Scan for the cell matching the given text and deliver its [X, Y] coordinate at center. 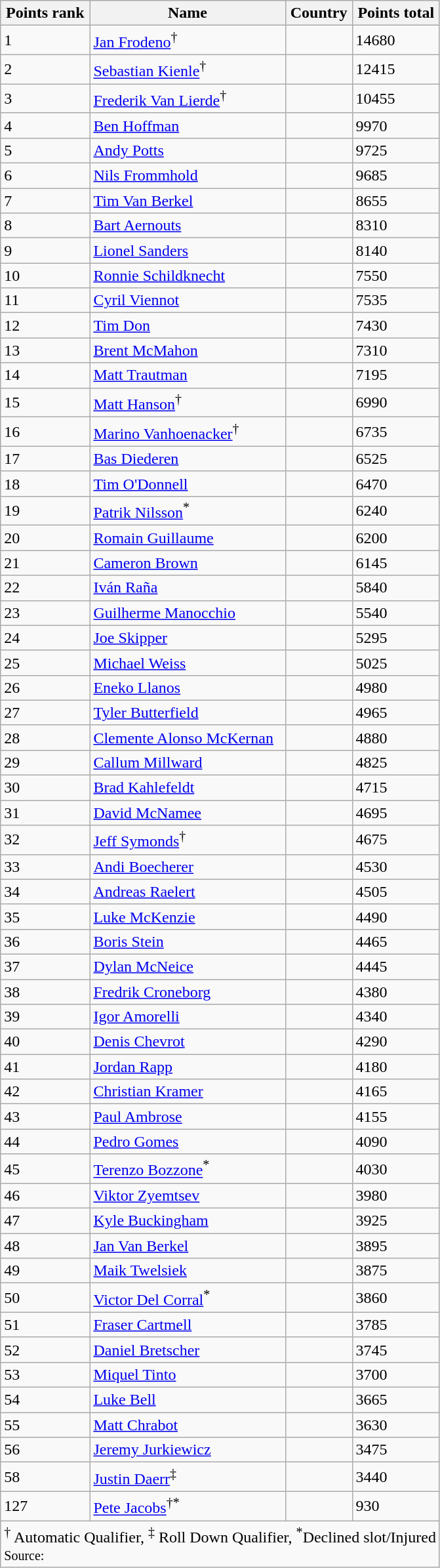
4 [45, 125]
28 [45, 737]
17 [45, 459]
7 [45, 201]
Nils Frommhold [188, 176]
Marino Vanhoenacker† [188, 432]
Tim Van Berkel [188, 201]
6990 [396, 403]
Andreas Raelert [188, 892]
5540 [396, 613]
4695 [396, 813]
4675 [396, 840]
Patrik Nilsson* [188, 510]
7550 [396, 276]
3875 [396, 1271]
Paul Ambrose [188, 1117]
Christian Kramer [188, 1092]
4490 [396, 917]
12415 [396, 70]
5 [45, 151]
15 [45, 403]
4530 [396, 867]
40 [45, 1042]
35 [45, 917]
Pedro Gomes [188, 1142]
Lionel Sanders [188, 251]
10455 [396, 98]
Ronnie Schildknecht [188, 276]
127 [45, 1506]
1 [45, 41]
Ben Hoffman [188, 125]
3980 [396, 1196]
Iván Raña [188, 588]
43 [45, 1117]
Daniel Bretscher [188, 1350]
Viktor Zyemtsev [188, 1196]
8140 [396, 251]
6525 [396, 459]
6735 [396, 432]
33 [45, 867]
48 [45, 1246]
4090 [396, 1142]
5295 [396, 638]
4965 [396, 712]
6 [45, 176]
4825 [396, 763]
45 [45, 1169]
6200 [396, 538]
6470 [396, 484]
4030 [396, 1169]
Matt Trautman [188, 375]
Kyle Buckingham [188, 1221]
Tyler Butterfield [188, 712]
† Automatic Qualifier, ‡ Roll Down Qualifier, *Declined slot/InjuredSource: [220, 1544]
Jeremy Jurkiewicz [188, 1450]
5025 [396, 663]
4445 [396, 967]
Sebastian Kienle† [188, 70]
Luke McKenzie [188, 917]
4715 [396, 788]
Guilherme Manocchio [188, 613]
Boris Stein [188, 941]
3860 [396, 1298]
Jeff Symonds† [188, 840]
31 [45, 813]
20 [45, 538]
42 [45, 1092]
23 [45, 613]
38 [45, 992]
19 [45, 510]
44 [45, 1142]
Fredrik Croneborg [188, 992]
Igor Amorelli [188, 1017]
41 [45, 1067]
Cyril Viennot [188, 300]
7195 [396, 375]
Bart Aernouts [188, 226]
7535 [396, 300]
Romain Guillaume [188, 538]
10 [45, 276]
Matt Chrabot [188, 1425]
Country [319, 13]
54 [45, 1400]
56 [45, 1450]
Maik Twelsiek [188, 1271]
Tim O'Donnell [188, 484]
21 [45, 563]
32 [45, 840]
Justin Daerr‡ [188, 1477]
9725 [396, 151]
46 [45, 1196]
24 [45, 638]
4980 [396, 688]
3700 [396, 1374]
4465 [396, 941]
39 [45, 1017]
Joe Skipper [188, 638]
5840 [396, 588]
36 [45, 941]
7430 [396, 325]
9685 [396, 176]
3895 [396, 1246]
51 [45, 1325]
3745 [396, 1350]
David McNamee [188, 813]
16 [45, 432]
13 [45, 350]
3630 [396, 1425]
3 [45, 98]
Points rank [45, 13]
22 [45, 588]
8310 [396, 226]
11 [45, 300]
9 [45, 251]
8655 [396, 201]
4180 [396, 1067]
6240 [396, 510]
8 [45, 226]
53 [45, 1374]
29 [45, 763]
4505 [396, 892]
Michael Weiss [188, 663]
Name [188, 13]
6145 [396, 563]
50 [45, 1298]
Dylan McNeice [188, 967]
4155 [396, 1117]
Jan Van Berkel [188, 1246]
Andy Potts [188, 151]
4380 [396, 992]
47 [45, 1221]
Fraser Cartmell [188, 1325]
3475 [396, 1450]
Matt Hanson† [188, 403]
Points total [396, 13]
58 [45, 1477]
3785 [396, 1325]
Victor Del Corral* [188, 1298]
34 [45, 892]
Miquel Tinto [188, 1374]
930 [396, 1506]
25 [45, 663]
Eneko Llanos [188, 688]
Brad Kahlefeldt [188, 788]
Denis Chevrot [188, 1042]
Cameron Brown [188, 563]
Jordan Rapp [188, 1067]
14 [45, 375]
55 [45, 1425]
4340 [396, 1017]
9970 [396, 125]
49 [45, 1271]
Luke Bell [188, 1400]
Andi Boecherer [188, 867]
30 [45, 788]
4290 [396, 1042]
27 [45, 712]
4880 [396, 737]
3440 [396, 1477]
3665 [396, 1400]
Frederik Van Lierde† [188, 98]
4165 [396, 1092]
Jan Frodeno† [188, 41]
Tim Don [188, 325]
7310 [396, 350]
Callum Millward [188, 763]
18 [45, 484]
Terenzo Bozzone* [188, 1169]
26 [45, 688]
37 [45, 967]
52 [45, 1350]
Clemente Alonso McKernan [188, 737]
12 [45, 325]
Pete Jacobs†* [188, 1506]
Brent McMahon [188, 350]
14680 [396, 41]
3925 [396, 1221]
Bas Diederen [188, 459]
2 [45, 70]
